Find where the given text appears and provide that cell's center as (X, Y) coordinate. 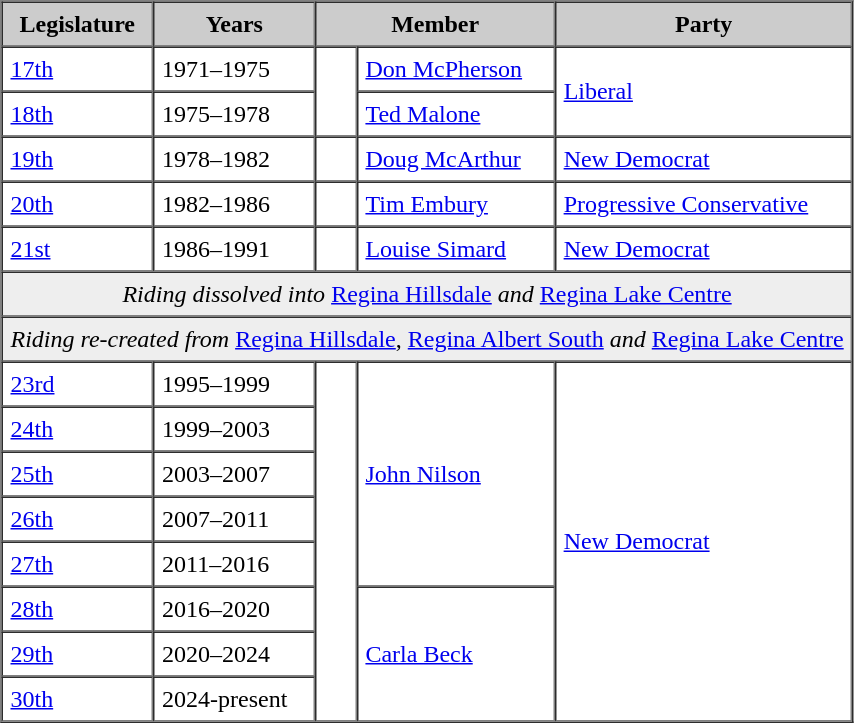
1971–1975 (234, 68)
Riding re-created from Regina Hillsdale, Regina Albert South and Regina Lake Centre (428, 338)
Liberal (704, 91)
John Nilson (455, 474)
1982–1986 (234, 204)
2003–2007 (234, 474)
2007–2011 (234, 518)
2011–2016 (234, 564)
1986–1991 (234, 248)
29th (78, 654)
1999–2003 (234, 428)
23rd (78, 384)
24th (78, 428)
25th (78, 474)
30th (78, 698)
2024-present (234, 698)
2016–2020 (234, 608)
Don McPherson (455, 68)
1978–1982 (234, 158)
Years (234, 24)
Party (704, 24)
19th (78, 158)
Legislature (78, 24)
Member (436, 24)
21st (78, 248)
Tim Embury (455, 204)
Carla Beck (455, 654)
28th (78, 608)
17th (78, 68)
18th (78, 114)
26th (78, 518)
1975–1978 (234, 114)
27th (78, 564)
Doug McArthur (455, 158)
Riding dissolved into Regina Hillsdale and Regina Lake Centre (428, 294)
Ted Malone (455, 114)
Progressive Conservative (704, 204)
Louise Simard (455, 248)
2020–2024 (234, 654)
1995–1999 (234, 384)
20th (78, 204)
